Pinpoint the cell where the given text exists, returning its [X, Y] midpoint coordinate. 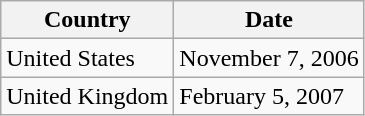
February 5, 2007 [269, 96]
United Kingdom [88, 96]
United States [88, 58]
Date [269, 20]
November 7, 2006 [269, 58]
Country [88, 20]
